For the text-containing cell, return its midpoint in [x, y] coordinate format. 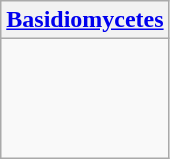
Basidiomycetes [85, 20]
